Output the (X, Y) coordinate of the center of the cell containing the given text.  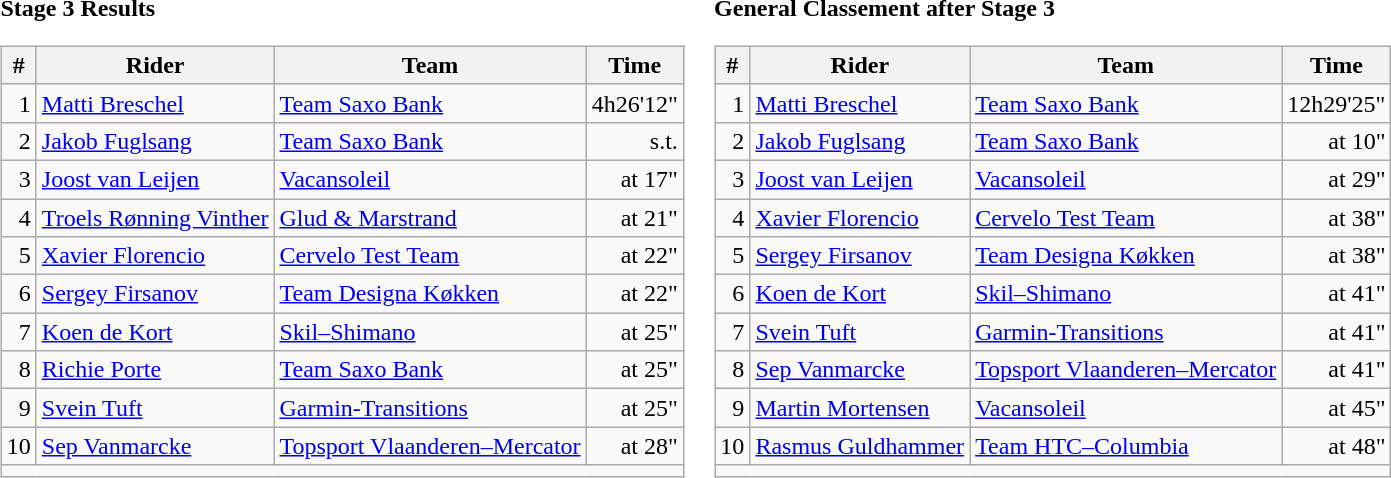
at 45" (1336, 408)
at 29" (1336, 179)
at 21" (634, 217)
Richie Porte (155, 370)
Team HTC–Columbia (1126, 446)
Troels Rønning Vinther (155, 217)
4h26'12" (634, 103)
s.t. (634, 141)
at 17" (634, 179)
at 48" (1336, 446)
12h29'25" (1336, 103)
Rasmus Guldhammer (860, 446)
at 10" (1336, 141)
Martin Mortensen (860, 408)
at 28" (634, 446)
Glud & Marstrand (430, 217)
